Return the (x, y) coordinate for the center point of the cell that contains the specified text.  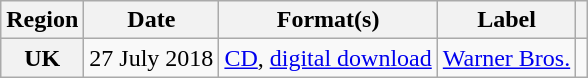
Warner Bros. (506, 58)
Date (152, 20)
Format(s) (328, 20)
Label (506, 20)
Region (42, 20)
UK (42, 58)
CD, digital download (328, 58)
27 July 2018 (152, 58)
